For the text-containing cell, return its midpoint in (x, y) coordinate format. 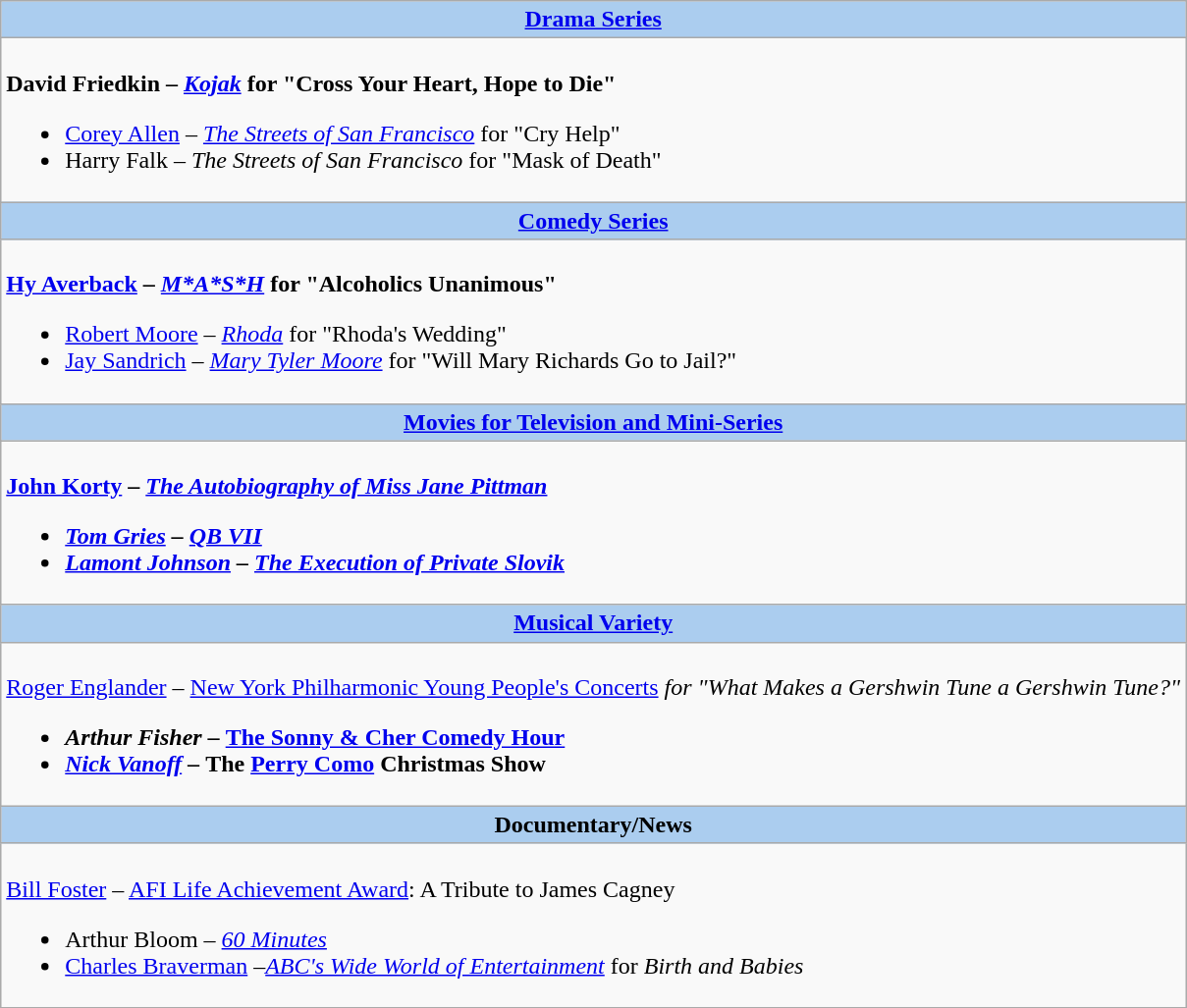
Musical Variety (593, 623)
Comedy Series (593, 221)
Drama Series (593, 20)
Movies for Television and Mini-Series (593, 422)
John Korty – The Autobiography of Miss Jane PittmanTom Gries – QB VIILamont Johnson – The Execution of Private Slovik (593, 522)
Documentary/News (593, 824)
